Capture the cell that displays the provided text and extract its (x, y) central coordinate. 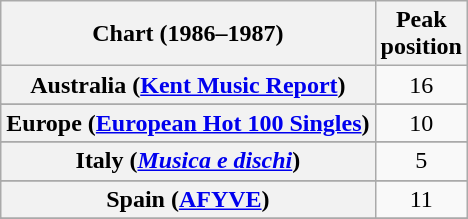
Italy (Musica e dischi) (188, 161)
10 (421, 123)
Spain (AFYVE) (188, 199)
5 (421, 161)
11 (421, 199)
16 (421, 85)
Chart (1986–1987) (188, 34)
Australia (Kent Music Report) (188, 85)
Europe (European Hot 100 Singles) (188, 123)
Peakposition (421, 34)
